Locate the cell with the specified text and output its [x, y] center coordinate. 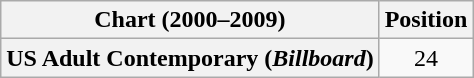
24 [426, 58]
Chart (2000–2009) [190, 20]
Position [426, 20]
US Adult Contemporary (Billboard) [190, 58]
